Identify which cell holds the provided text, then report its (X, Y) central coordinate. 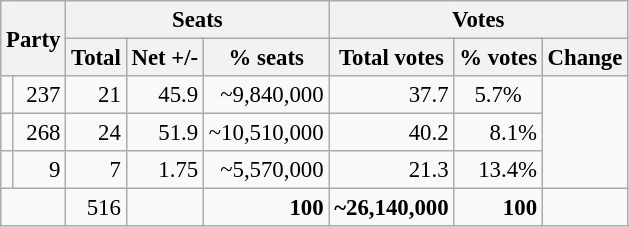
9 (40, 170)
~9,840,000 (266, 95)
40.2 (392, 133)
~5,570,000 (266, 170)
Party (34, 38)
51.9 (164, 133)
21 (96, 95)
37.7 (392, 95)
237 (40, 95)
13.4% (498, 170)
Seats (198, 20)
7 (96, 170)
45.9 (164, 95)
% seats (266, 58)
Total (96, 58)
1.75 (164, 170)
268 (40, 133)
516 (96, 208)
~10,510,000 (266, 133)
Votes (478, 20)
~26,140,000 (392, 208)
Total votes (392, 58)
Net +/- (164, 58)
24 (96, 133)
21.3 (392, 170)
Change (584, 58)
% votes (498, 58)
5.7% (498, 95)
8.1% (498, 133)
